Pinpoint the cell where the given text exists, returning its (x, y) midpoint coordinate. 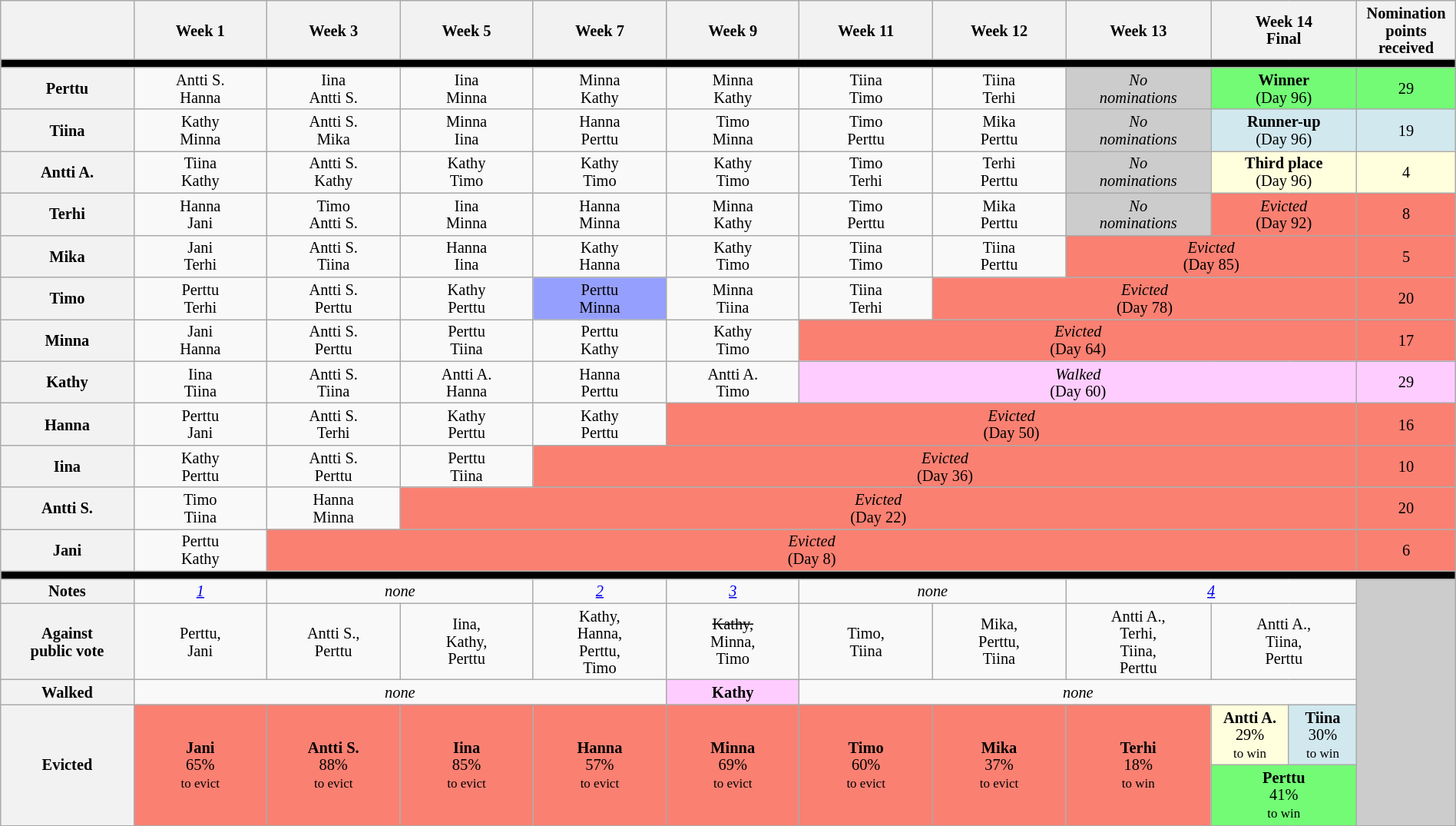
Week 1 (200, 29)
KathyHanna (599, 257)
Antti S.88%to evict (333, 765)
Evicted(Day 8) (811, 550)
Third place(Day 96) (1284, 172)
6 (1407, 550)
Antti A.,Tiina,Perttu (1284, 642)
MinnaTiina (733, 298)
Antti A.Timo (733, 383)
Kathy,Hanna,Perttu,Timo (599, 642)
Minna69%to evict (733, 765)
Week 12 (998, 29)
Walked (68, 692)
TiinaKathy (200, 172)
Mika37%to evict (998, 765)
Notes (68, 591)
Antti S.Hanna (200, 88)
TimoTerhi (866, 172)
Hanna (68, 424)
Evicted(Day 50) (1012, 424)
Jani (68, 550)
Perttu (68, 88)
JaniHanna (200, 340)
Week 7 (599, 29)
MinnaIina (467, 131)
Runner-up(Day 96) (1284, 131)
TimoTiina (200, 509)
TimoAntti S. (333, 214)
Evicted (68, 765)
Antti S. (68, 509)
Timo60%to evict (866, 765)
KathyMinna (200, 131)
Antti A.Hanna (467, 383)
Antti S. Kathy (333, 172)
Terhi18%to win (1138, 765)
Antti S.,Perttu (333, 642)
Antti A. (68, 172)
Perttu,Jani (200, 642)
Evicted(Day 64) (1078, 340)
Mika,Perttu,Tiina (998, 642)
Winner(Day 96) (1284, 88)
8 (1407, 214)
TerhiPerttu (998, 172)
Evicted(Day 22) (879, 509)
Tiina (68, 131)
JaniTerhi (200, 257)
TiinaPerttu (998, 257)
Iina (68, 466)
Antti S.Terhi (333, 424)
10 (1407, 466)
Kathy,Minna,Timo (733, 642)
Againstpublic vote (68, 642)
HannaJani (200, 214)
Week 3 (333, 29)
Hanna57%to evict (599, 765)
Evicted(Day 85) (1212, 257)
Minna (68, 340)
Week 5 (467, 29)
Antti S.Mika (333, 131)
Tiina30%to win (1322, 735)
Terhi (68, 214)
Evicted(Day 36) (945, 466)
TimoMinna (733, 131)
PerttuMinna (599, 298)
1 (200, 591)
Timo,Tiina (866, 642)
Evicted(Day 78) (1144, 298)
Nominationpointsreceived (1407, 29)
Antti A.,Terhi,Tiina,Perttu (1138, 642)
Perttu41%to win (1284, 794)
2 (599, 591)
PerttuJani (200, 424)
17 (1407, 340)
HannaIina (467, 257)
Timo (68, 298)
16 (1407, 424)
IinaTiina (200, 383)
Week 11 (866, 29)
Iina85%to evict (467, 765)
Mika (68, 257)
IinaAntti S. (333, 88)
PerttuTerhi (200, 298)
Week 9 (733, 29)
5 (1407, 257)
Jani65%to evict (200, 765)
Walked(Day 60) (1078, 383)
Week 14Final (1284, 29)
19 (1407, 131)
Iina,Kathy,Perttu (467, 642)
Antti A.29%to win (1250, 735)
Week 13 (1138, 29)
3 (733, 591)
Evicted(Day 92) (1284, 214)
